Provide the (x, y) coordinate of the cell's center where the given text is located.  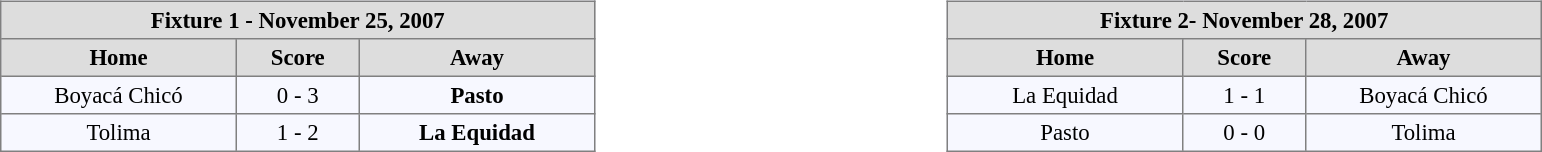
1 - 2 (298, 133)
0 - 3 (298, 95)
Fixture 1 - November 25, 2007 (298, 20)
1 - 1 (1244, 95)
0 - 0 (1244, 133)
Fixture 2- November 28, 2007 (1244, 20)
